Extract the (X, Y) coordinate from the center of the cell holding the provided text.  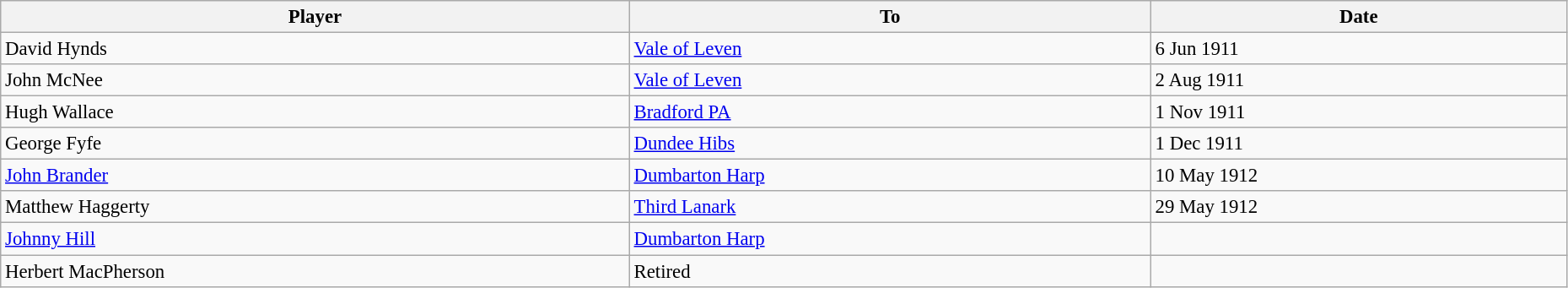
David Hynds (315, 49)
Date (1358, 17)
2 Aug 1911 (1358, 80)
Player (315, 17)
John McNee (315, 80)
George Fyfe (315, 144)
John Brander (315, 176)
29 May 1912 (1358, 207)
Retired (890, 271)
10 May 1912 (1358, 176)
To (890, 17)
1 Nov 1911 (1358, 112)
Herbert MacPherson (315, 271)
6 Jun 1911 (1358, 49)
Matthew Haggerty (315, 207)
Hugh Wallace (315, 112)
1 Dec 1911 (1358, 144)
Johnny Hill (315, 239)
Dundee Hibs (890, 144)
Bradford PA (890, 112)
Third Lanark (890, 207)
